Provide the [x, y] coordinate of the cell's center where the given text is located.  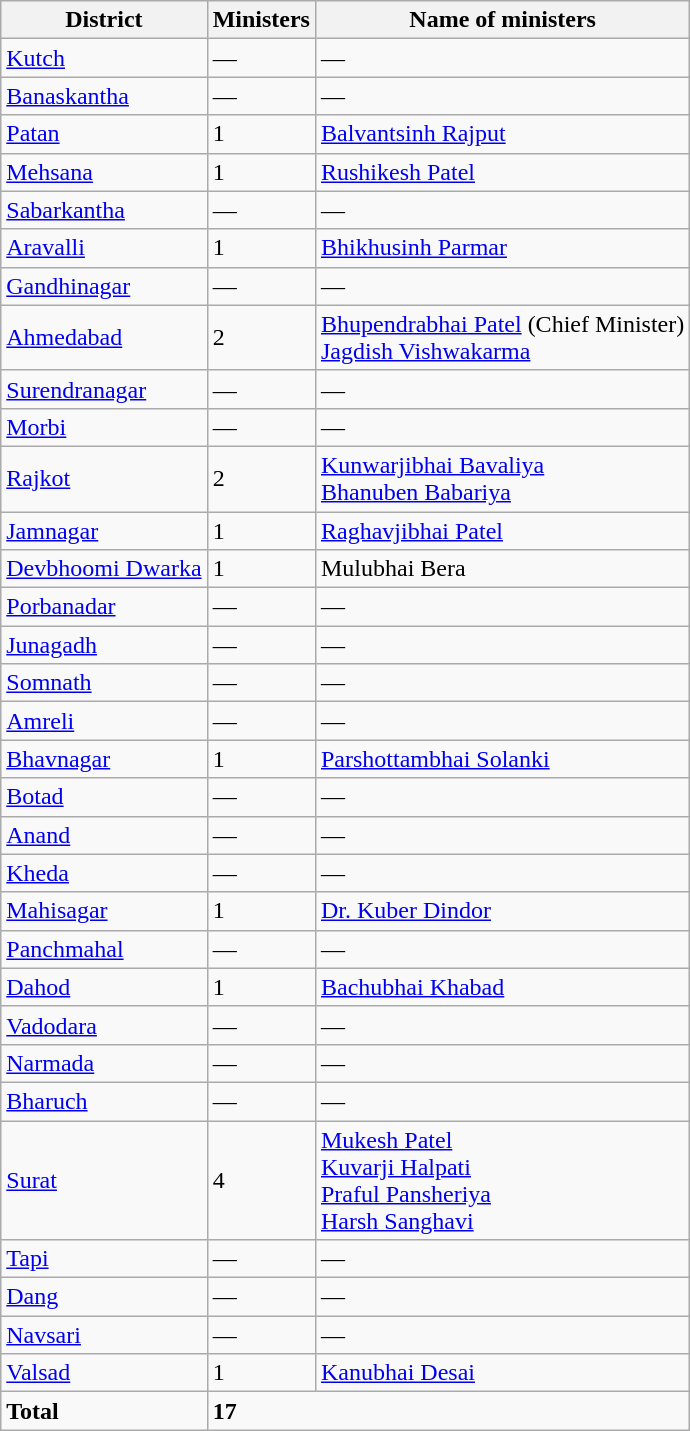
Amreli [104, 721]
17 [448, 1411]
Surat [104, 1180]
Mehsana [104, 172]
Porbanadar [104, 607]
Parshottambhai Solanki [502, 759]
Mukesh PatelKuvarji HalpatiPraful PansheriyaHarsh Sanghavi [502, 1180]
Raghavjibhai Patel [502, 531]
Tapi [104, 1259]
Dang [104, 1297]
Bhavnagar [104, 759]
Balvantsinh Rajput [502, 134]
Ahmedabad [104, 338]
Vadodara [104, 1025]
Banaskantha [104, 96]
Dahod [104, 987]
Kunwarjibhai BavaliyaBhanuben Babariya [502, 478]
Bhikhusinh Parmar [502, 248]
Panchmahal [104, 949]
Somnath [104, 683]
Devbhoomi Dwarka [104, 569]
Bachubhai Khabad [502, 987]
Sabarkantha [104, 210]
Bharuch [104, 1101]
Rushikesh Patel [502, 172]
Name of ministers [502, 20]
Dr. Kuber Dindor [502, 911]
Kutch [104, 58]
District [104, 20]
Bhupendrabhai Patel (Chief Minister)Jagdish Vishwakarma [502, 338]
Mahisagar [104, 911]
Aravalli [104, 248]
Botad [104, 797]
Patan [104, 134]
Jamnagar [104, 531]
4 [261, 1180]
Surendranagar [104, 389]
Narmada [104, 1063]
Kheda [104, 873]
Junagadh [104, 645]
Mulubhai Bera [502, 569]
Morbi [104, 427]
Navsari [104, 1335]
Gandhinagar [104, 286]
Total [104, 1411]
Kanubhai Desai [502, 1373]
Anand [104, 835]
Rajkot [104, 478]
Ministers [261, 20]
Valsad [104, 1373]
